Search for the cell housing the specified text and yield its (X, Y) center coordinate. 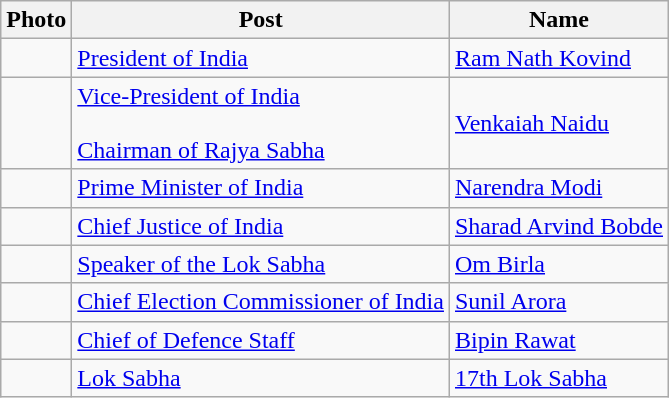
President of India (261, 58)
Sharad Arvind Bobde (558, 226)
Post (261, 20)
17th Lok Sabha (558, 378)
Ram Nath Kovind (558, 58)
Lok Sabha (261, 378)
Chief of Defence Staff (261, 340)
Om Birla (558, 264)
Venkaiah Naidu (558, 123)
Bipin Rawat (558, 340)
Speaker of the Lok Sabha (261, 264)
Photo (36, 20)
Sunil Arora (558, 302)
Name (558, 20)
Vice-President of IndiaChairman of Rajya Sabha (261, 123)
Chief Justice of India (261, 226)
Prime Minister of India (261, 188)
Chief Election Commissioner of India (261, 302)
Narendra Modi (558, 188)
